Find where the given text appears and provide that cell's center as [X, Y] coordinate. 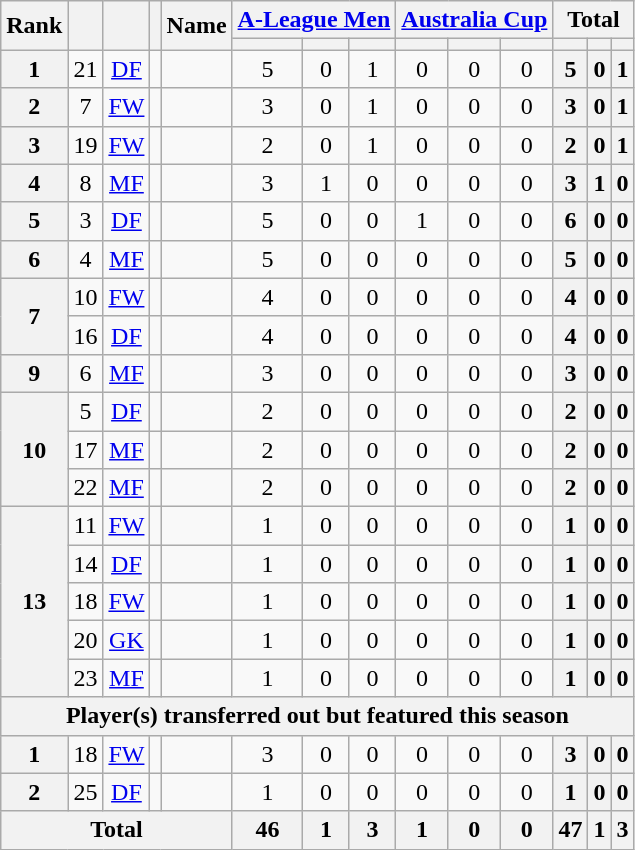
14 [86, 564]
22 [86, 488]
8 [86, 183]
47 [570, 830]
25 [86, 792]
21 [86, 69]
Australia Cup [474, 20]
Rank [34, 26]
13 [34, 602]
GK [126, 640]
9 [34, 373]
16 [86, 335]
17 [86, 449]
A-League Men [314, 20]
23 [86, 678]
19 [86, 145]
46 [268, 830]
Name [196, 26]
20 [86, 640]
Player(s) transferred out but featured this season [318, 716]
11 [86, 526]
